For the text-containing cell, return its midpoint in [X, Y] coordinate format. 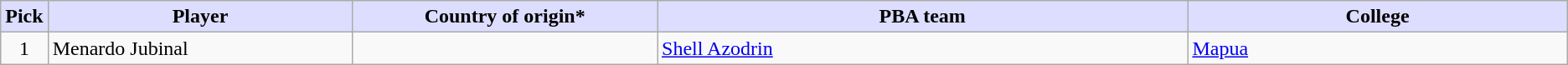
1 [24, 48]
PBA team [921, 17]
Shell Azodrin [921, 48]
Country of origin* [505, 17]
Menardo Jubinal [200, 48]
Player [200, 17]
College [1377, 17]
Mapua [1377, 48]
Pick [24, 17]
